Determine the [x, y] coordinate at the center of the cell enclosing the given text.  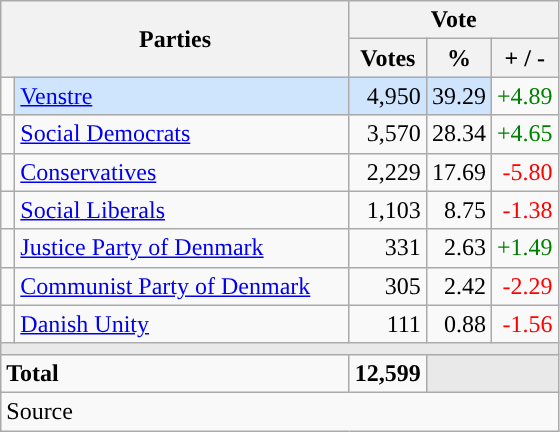
331 [388, 248]
-1.38 [524, 210]
Parties [176, 39]
39.29 [458, 96]
Communist Party of Denmark [182, 286]
Total [176, 373]
-2.29 [524, 286]
305 [388, 286]
3,570 [388, 134]
Social Liberals [182, 210]
-1.56 [524, 324]
% [458, 58]
1,103 [388, 210]
Justice Party of Denmark [182, 248]
111 [388, 324]
8.75 [458, 210]
2.42 [458, 286]
Votes [388, 58]
+1.49 [524, 248]
-5.80 [524, 172]
Social Democrats [182, 134]
12,599 [388, 373]
2,229 [388, 172]
Venstre [182, 96]
Vote [454, 20]
+4.65 [524, 134]
Source [280, 411]
0.88 [458, 324]
28.34 [458, 134]
17.69 [458, 172]
+4.89 [524, 96]
+ / - [524, 58]
2.63 [458, 248]
4,950 [388, 96]
Conservatives [182, 172]
Danish Unity [182, 324]
